Output the (x, y) coordinate of the center of the cell containing the given text.  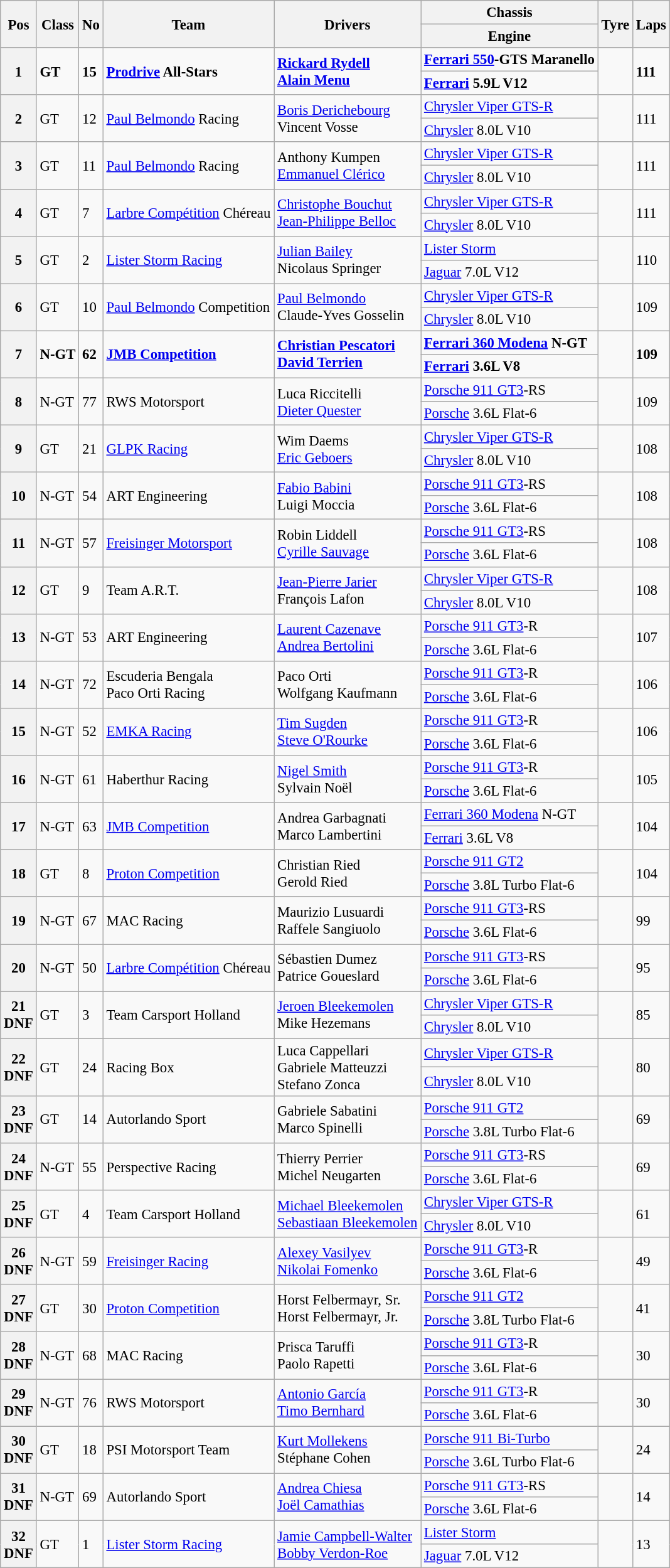
21 (91, 449)
Luca Cappellari Gabriele Matteuzzi Stefano Zonca (348, 1067)
16 (19, 779)
Fabio Babini Luigi Moccia (348, 496)
Escuderia Bengala Paco Orti Racing (188, 685)
Sébastien Dumez Patrice Goueslard (348, 968)
Engine (509, 36)
Andrea Chiesa Joël Camathias (348, 1497)
Jamie Campbell-Walter Bobby Verdon-Roe (348, 1544)
54 (91, 496)
Robin Liddell Cyrille Sauvage (348, 543)
PSI Motorsport Team (188, 1449)
Luca Riccitelli Dieter Quester (348, 402)
31DNF (19, 1497)
Ferrari 5.9L V12 (509, 83)
Laps (651, 24)
Paco Orti Wolfgang Kaufmann (348, 685)
50 (91, 968)
19 (19, 921)
Jeroen Bleekemolen Mike Hezemans (348, 1015)
20 (19, 968)
Julian Bailey Nicolaus Springer (348, 260)
5 (19, 260)
53 (91, 637)
24DNF (19, 1167)
Drivers (348, 24)
Alexey Vasilyev Nikolai Fomenko (348, 1261)
Prodrive All-Stars (188, 72)
Christophe Bouchut Jean-Philippe Belloc (348, 213)
105 (651, 779)
Christian Pescatori David Terrien (348, 354)
Porsche 911 Bi-Turbo (509, 1438)
52 (91, 732)
72 (91, 685)
Boris Derichebourg Vincent Vosse (348, 118)
28DNF (19, 1355)
Horst Felbermayr, Sr. Horst Felbermayr, Jr. (348, 1308)
25DNF (19, 1213)
Jean-Pierre Jarier François Lafon (348, 590)
Prisca Taruffi Paolo Rapetti (348, 1355)
Tyre (615, 24)
63 (91, 826)
6 (19, 307)
Thierry Perrier Michel Neugarten (348, 1167)
27DNF (19, 1308)
Anthony Kumpen Emmanuel Clérico (348, 166)
32DNF (19, 1544)
99 (651, 921)
GLPK Racing (188, 449)
41 (651, 1308)
107 (651, 637)
Perspective Racing (188, 1167)
EMKA Racing (188, 732)
Class (58, 24)
Antonio García Timo Bernhard (348, 1403)
23DNF (19, 1119)
Chassis (509, 13)
21DNF (19, 1015)
Haberthur Racing (188, 779)
62 (91, 354)
Ferrari 550-GTS Maranello (509, 60)
22DNF (19, 1067)
Team (188, 24)
68 (91, 1355)
Racing Box (188, 1067)
29DNF (19, 1403)
Andrea Garbagnati Marco Lambertini (348, 826)
26DNF (19, 1261)
Kurt Mollekens Stéphane Cohen (348, 1449)
Michael Bleekemolen Sebastiaan Bleekemolen (348, 1213)
Rickard Rydell Alain Menu (348, 72)
49 (651, 1261)
110 (651, 260)
Christian Ried Gerold Ried (348, 873)
17 (19, 826)
Tim Sugden Steve O'Rourke (348, 732)
No (91, 24)
76 (91, 1403)
Laurent Cazenave Andrea Bertolini (348, 637)
Team A.R.T. (188, 590)
30DNF (19, 1449)
57 (91, 543)
Wim Daems Eric Geboers (348, 449)
67 (91, 921)
Freisinger Motorsport (188, 543)
77 (91, 402)
Gabriele Sabatini Marco Spinelli (348, 1119)
Porsche 3.6L Turbo Flat-6 (509, 1462)
Pos (19, 24)
Paul Belmondo Competition (188, 307)
59 (91, 1261)
Nigel Smith Sylvain Noël (348, 779)
55 (91, 1167)
80 (651, 1067)
85 (651, 1015)
Freisinger Racing (188, 1261)
Paul Belmondo Claude-Yves Gosselin (348, 307)
Maurizio Lusuardi Raffele Sangiuolo (348, 921)
95 (651, 968)
